Capture the cell that displays the provided text and extract its [X, Y] central coordinate. 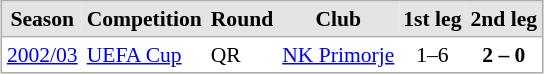
UEFA Cup [144, 55]
1st leg [432, 20]
2 – 0 [504, 55]
QR [242, 55]
NK Primorje [338, 55]
Round [242, 20]
2002/03 [42, 55]
Competition [144, 20]
Season [42, 20]
2nd leg [504, 20]
Club [338, 20]
1–6 [432, 55]
